Identify which cell holds the provided text, then report its [X, Y] central coordinate. 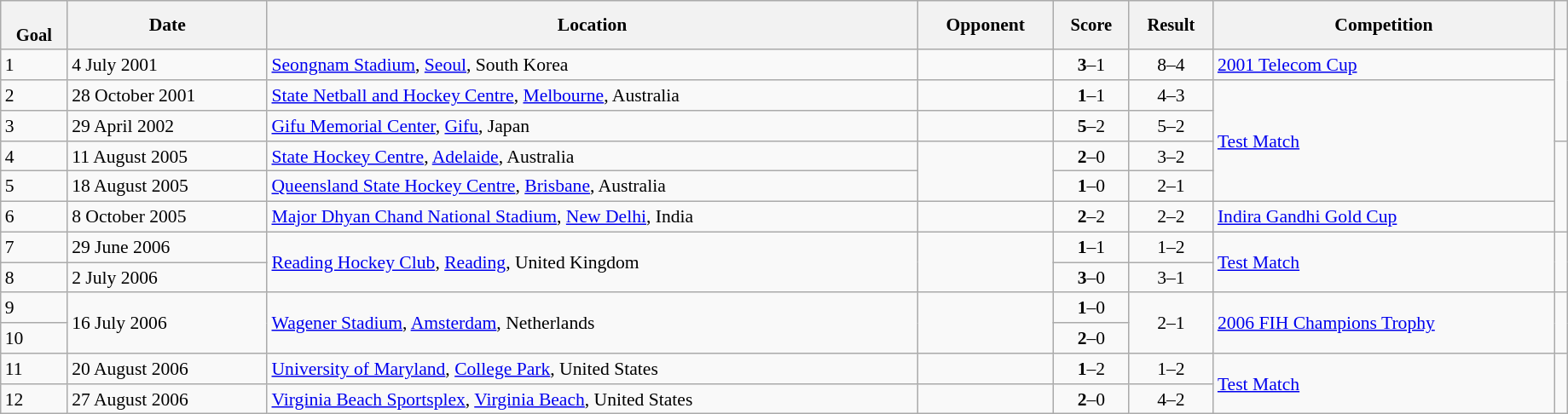
5 [34, 187]
10 [34, 338]
8–4 [1172, 66]
3–0 [1091, 278]
20 August 2006 [167, 369]
Seongnam Stadium, Seoul, South Korea [592, 66]
2 [34, 95]
6 [34, 217]
16 July 2006 [167, 324]
3 [34, 126]
29 April 2002 [167, 126]
9 [34, 308]
Score [1091, 26]
Reading Hockey Club, Reading, United Kingdom [592, 262]
University of Maryland, College Park, United States [592, 369]
Indira Gandhi Gold Cup [1384, 217]
Location [592, 26]
7 [34, 248]
Major Dhyan Chand National Stadium, New Delhi, India [592, 217]
Wagener Stadium, Amsterdam, Netherlands [592, 324]
4–3 [1172, 95]
Goal [34, 26]
4 [34, 157]
State Hockey Centre, Adelaide, Australia [592, 157]
1 [34, 66]
State Netball and Hockey Centre, Melbourne, Australia [592, 95]
Gifu Memorial Center, Gifu, Japan [592, 126]
8 [34, 278]
2 July 2006 [167, 278]
28 October 2001 [167, 95]
11 [34, 369]
29 June 2006 [167, 248]
Queensland State Hockey Centre, Brisbane, Australia [592, 187]
8 October 2005 [167, 217]
2001 Telecom Cup [1384, 66]
Result [1172, 26]
Competition [1384, 26]
Date [167, 26]
11 August 2005 [167, 157]
2006 FIH Champions Trophy [1384, 324]
3–2 [1172, 157]
18 August 2005 [167, 187]
Opponent [986, 26]
4 July 2001 [167, 66]
